Detect which cell encompasses the target text, then output its (x, y) center coordinate. 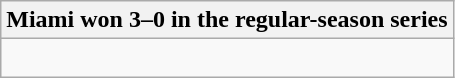
Miami won 3–0 in the regular-season series (227, 20)
